Return the (X, Y) coordinate for the center point of the cell that contains the specified text.  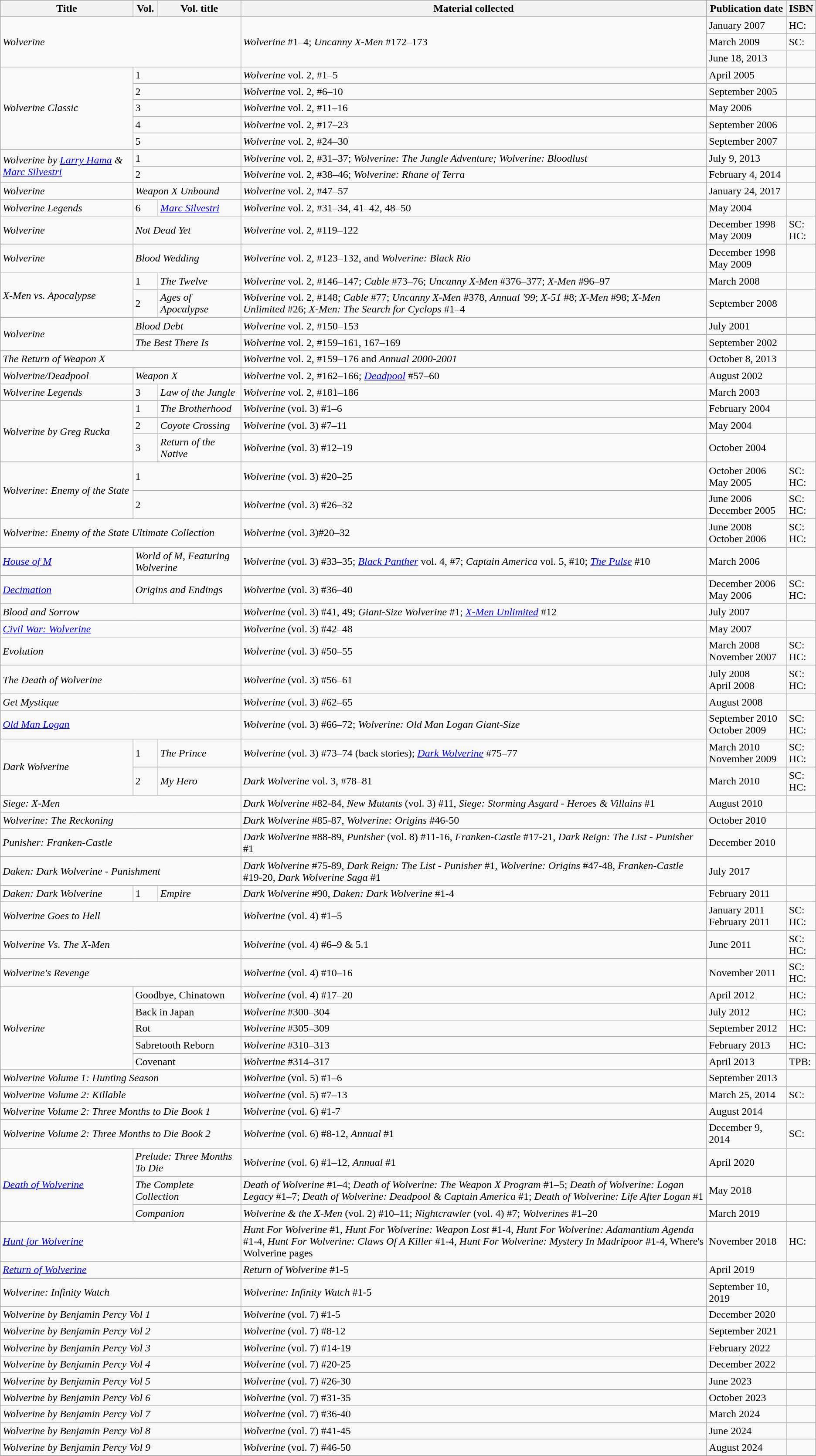
Wolverine Classic (67, 108)
Marc Silvestri (199, 208)
6 (146, 208)
Wolverine (vol. 7) #26-30 (473, 1381)
ISBN (801, 9)
Wolverine (vol. 3) #42–48 (473, 629)
Wolverine (vol. 3) #12–19 (473, 448)
Wolverine by Greg Rucka (67, 431)
Wolverine vol. 2, #150–153 (473, 326)
November 2018 (746, 1241)
5 (187, 141)
Wolverine: Infinity Watch #1-5 (473, 1292)
June 2023 (746, 1381)
TPB: (801, 1062)
Wolverine & the X-Men (vol. 2) #10–11; Nightcrawler (vol. 4) #7; Wolverines #1–20 (473, 1213)
January 24, 2017 (746, 191)
The Prince (199, 753)
August 2002 (746, 376)
July 2017 (746, 871)
Wolverine (vol. 3) #50–55 (473, 651)
Title (67, 9)
Dark Wolverine vol. 3, #78–81 (473, 781)
Wolverine by Benjamin Percy Vol 1 (120, 1315)
Wolverine Volume 2: Three Months to Die Book 2 (120, 1134)
Wolverine by Benjamin Percy Vol 7 (120, 1414)
Blood and Sorrow (120, 612)
February 4, 2014 (746, 174)
X-Men vs. Apocalypse (67, 295)
Ages of Apocalypse (199, 303)
October 8, 2013 (746, 359)
December 2020 (746, 1315)
Wolverine Volume 1: Hunting Season (120, 1078)
Wolverine Vs. The X-Men (120, 944)
Dark Wolverine #88-89, Punisher (vol. 8) #11-16, Franken-Castle #17-21, Dark Reign: The List - Punisher #1 (473, 843)
Wolverine vol. 2, #24–30 (473, 141)
The Best There Is (187, 343)
Civil War: Wolverine (120, 629)
Wolverine (vol. 3) #73–74 (back stories); Dark Wolverine #75–77 (473, 753)
August 2010 (746, 804)
Wolverine: Enemy of the State (67, 490)
Wolverine (vol. 7) #46-50 (473, 1447)
Wolverine (vol. 3) #56–61 (473, 680)
March 2003 (746, 392)
June 2024 (746, 1431)
Wolverine (vol. 7) #36-40 (473, 1414)
September 2007 (746, 141)
July 2008April 2008 (746, 680)
March 2009 (746, 42)
Siege: X-Men (120, 804)
August 2008 (746, 702)
July 2012 (746, 1012)
December 9, 2014 (746, 1134)
Punisher: Franken-Castle (120, 843)
Wolverine (vol. 7) #31-35 (473, 1398)
March 2010November 2009 (746, 753)
Wolverine (vol. 3) #1–6 (473, 409)
Wolverine vol. 2, #162–166; Deadpool #57–60 (473, 376)
Sabretooth Reborn (187, 1045)
Daken: Dark Wolverine (67, 893)
March 2010 (746, 781)
Dark Wolverine #75-89, Dark Reign: The List - Punisher #1, Wolverine: Origins #47-48, Franken-Castle #19-20, Dark Wolverine Saga #1 (473, 871)
Empire (199, 893)
Wolverine (vol. 3) #36–40 (473, 590)
September 2010October 2009 (746, 724)
June 18, 2013 (746, 58)
September 2005 (746, 92)
Back in Japan (187, 1012)
Wolverine #305–309 (473, 1028)
Wolverine #310–313 (473, 1045)
Old Man Logan (120, 724)
July 9, 2013 (746, 158)
The Death of Wolverine (120, 680)
Wolverine #314–317 (473, 1062)
Wolverine (vol. 7) #8-12 (473, 1331)
Wolverine vol. 2, #31–34, 41–42, 48–50 (473, 208)
Wolverine (vol. 3) #41, 49; Giant-Size Wolverine #1; X-Men Unlimited #12 (473, 612)
Wolverine vol. 2, #6–10 (473, 92)
September 2021 (746, 1331)
House of M (67, 561)
Decimation (67, 590)
May 2018 (746, 1191)
Dark Wolverine #82-84, New Mutants (vol. 3) #11, Siege: Storming Asgard - Heroes & Villains #1 (473, 804)
Wolverine vol. 2, #119–122 (473, 230)
Return of the Native (199, 448)
Wolverine #300–304 (473, 1012)
Wolverine vol. 2, #31–37; Wolverine: The Jungle Adventure; Wolverine: Bloodlust (473, 158)
August 2024 (746, 1447)
January 2011February 2011 (746, 916)
February 2013 (746, 1045)
Wolverine by Benjamin Percy Vol 3 (120, 1348)
June 2006December 2005 (746, 505)
Wolverine (vol. 5) #1–6 (473, 1078)
Wolverine (vol. 7) #14-19 (473, 1348)
July 2001 (746, 326)
Vol. title (199, 9)
Wolverine (vol. 3) #33–35; Black Panther vol. 4, #7; Captain America vol. 5, #10; The Pulse #10 (473, 561)
Wolverine (vol. 5) #7–13 (473, 1095)
Wolverine vol. 2, #159–161, 167–169 (473, 343)
February 2004 (746, 409)
May 2007 (746, 629)
Dark Wolverine (67, 767)
Material collected (473, 9)
June 2008October 2006 (746, 533)
Wolverine Volume 2: Killable (120, 1095)
Evolution (120, 651)
September 2008 (746, 303)
The Return of Weapon X (120, 359)
June 2011 (746, 944)
Wolverine by Benjamin Percy Vol 2 (120, 1331)
December 2022 (746, 1364)
Daken: Dark Wolverine - Punishment (120, 871)
March 2019 (746, 1213)
Wolverine #1–4; Uncanny X-Men #172–173 (473, 42)
Covenant (187, 1062)
Wolverine vol. 2, #159–176 and Annual 2000-2001 (473, 359)
July 2007 (746, 612)
World of M, Featuring Wolverine (187, 561)
Blood Wedding (187, 259)
Wolverine by Benjamin Percy Vol 5 (120, 1381)
Law of the Jungle (199, 392)
Wolverine (vol. 4) #17–20 (473, 995)
October 2023 (746, 1398)
Wolverine (vol. 3) #62–65 (473, 702)
October 2006May 2005 (746, 476)
Wolverine's Revenge (120, 973)
Return of Wolverine #1-5 (473, 1269)
Wolverine vol. 2, #1–5 (473, 75)
Wolverine (vol. 3) #66–72; Wolverine: Old Man Logan Giant-Size (473, 724)
April 2013 (746, 1062)
Dark Wolverine #90, Daken: Dark Wolverine #1-4 (473, 893)
April 2019 (746, 1269)
September 2013 (746, 1078)
October 2004 (746, 448)
Wolverine by Benjamin Percy Vol 4 (120, 1364)
March 2006 (746, 561)
Wolverine (vol. 7) #41-45 (473, 1431)
Wolverine Volume 2: Three Months to Die Book 1 (120, 1111)
Weapon X (187, 376)
Blood Debt (187, 326)
Wolverine vol. 2, #17–23 (473, 125)
Wolverine (vol. 4) #10–16 (473, 973)
March 25, 2014 (746, 1095)
Wolverine vol. 2, #38–46; Wolverine: Rhane of Terra (473, 174)
Wolverine: Enemy of the State Ultimate Collection (120, 533)
Wolverine (vol. 6) #1-7 (473, 1111)
Wolverine (vol. 7) #20-25 (473, 1364)
Wolverine (vol. 3) #26–32 (473, 505)
Wolverine vol. 2, #11–16 (473, 108)
Wolverine: The Reckoning (120, 820)
Dark Wolverine #85-87, Wolverine: Origins #46-50 (473, 820)
4 (187, 125)
Wolverine (vol. 6) #1–12, Annual #1 (473, 1162)
Wolverine: Infinity Watch (120, 1292)
September 2012 (746, 1028)
March 2008November 2007 (746, 651)
Wolverine Goes to Hell (120, 916)
The Complete Collection (187, 1191)
December 2006May 2006 (746, 590)
Origins and Endings (187, 590)
December 2010 (746, 843)
Vol. (146, 9)
May 2006 (746, 108)
November 2011 (746, 973)
August 2014 (746, 1111)
Wolverine (vol. 3) #7–11 (473, 425)
March 2008 (746, 281)
Wolverine vol. 2, #123–132, and Wolverine: Black Rio (473, 259)
The Brotherhood (199, 409)
Wolverine vol. 2, #47–57 (473, 191)
Prelude: Three Months To Die (187, 1162)
Wolverine by Benjamin Percy Vol 8 (120, 1431)
April 2012 (746, 995)
Hunt for Wolverine (120, 1241)
Death of Wolverine (67, 1184)
April 2005 (746, 75)
September 2002 (746, 343)
Wolverine (vol. 7) #1-5 (473, 1315)
Wolverine (vol. 3) #20–25 (473, 476)
Rot (187, 1028)
Wolverine (vol. 6) #8-12, Annual #1 (473, 1134)
February 2011 (746, 893)
Return of Wolverine (120, 1269)
April 2020 (746, 1162)
Wolverine by Benjamin Percy Vol 6 (120, 1398)
January 2007 (746, 25)
Wolverine vol. 2, #146–147; Cable #73–76; Uncanny X-Men #376–377; X-Men #96–97 (473, 281)
Wolverine (vol. 4) #1–5 (473, 916)
September 10, 2019 (746, 1292)
My Hero (199, 781)
Not Dead Yet (187, 230)
Wolverine (vol. 4) #6–9 & 5.1 (473, 944)
October 2010 (746, 820)
Publication date (746, 9)
Wolverine by Larry Hama & Marc Silvestri (67, 166)
Coyote Crossing (199, 425)
Goodbye, Chinatown (187, 995)
Get Mystique (120, 702)
September 2006 (746, 125)
Wolverine by Benjamin Percy Vol 9 (120, 1447)
Companion (187, 1213)
The Twelve (199, 281)
Weapon X Unbound (187, 191)
February 2022 (746, 1348)
Wolverine (vol. 3)#20–32 (473, 533)
March 2024 (746, 1414)
Wolverine/Deadpool (67, 376)
Wolverine vol. 2, #181–186 (473, 392)
Wolverine vol. 2, #148; Cable #77; Uncanny X-Men #378, Annual '99; X-51 #8; X-Men #98; X-Men Unlimited #26; X-Men: The Search for Cyclops #1–4 (473, 303)
